From the cell containing the given text, extract its center point as [x, y] coordinate. 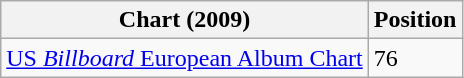
Chart (2009) [185, 20]
Position [415, 20]
76 [415, 58]
US Billboard European Album Chart [185, 58]
